Return the (x, y) coordinate for the center point of the cell that contains the specified text.  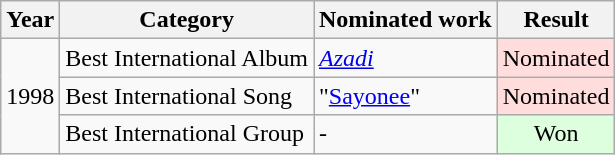
Year (30, 20)
Best International Song (187, 96)
Azadi (406, 58)
- (406, 134)
Nominated work (406, 20)
Best International Album (187, 58)
"Sayonee" (406, 96)
Category (187, 20)
Best International Group (187, 134)
Result (556, 20)
Won (556, 134)
1998 (30, 96)
